Scan for the cell matching the given text and deliver its (X, Y) coordinate at center. 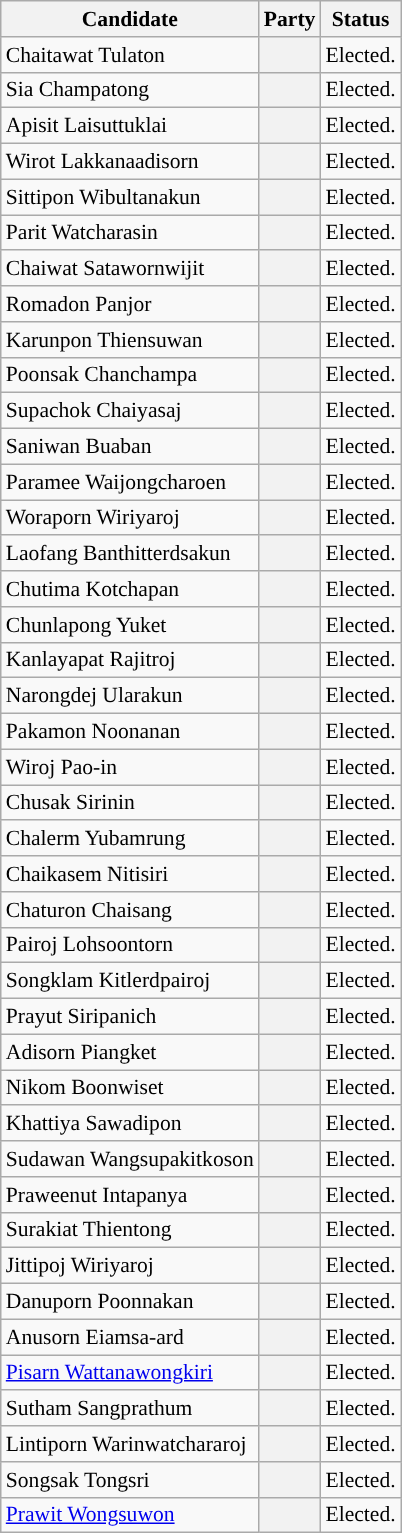
Praweenut Intapanya (130, 1195)
Wiroj Pao-in (130, 767)
Chaturon Chaisang (130, 910)
Apisit Laisuttuklai (130, 126)
Adisorn Piangket (130, 1052)
Khattiya Sawadipon (130, 1124)
Lintiporn Warinwatchararoj (130, 1444)
Sittipon Wibultanakun (130, 197)
Surakiat Thientong (130, 1230)
Paramee Waijongcharoen (130, 482)
Parit Watcharasin (130, 233)
Kanlayapat Rajitroj (130, 660)
Nikom Boonwiset (130, 1088)
Supachok Chaiyasaj (130, 411)
Chaikasem Nitisiri (130, 874)
Chunlapong Yuket (130, 625)
Chutima Kotchapan (130, 589)
Poonsak Chanchampa (130, 375)
Songklam Kitlerdpairoj (130, 981)
Anusorn Eiamsa-ard (130, 1337)
Saniwan Buaban (130, 447)
Songsak Tongsri (130, 1480)
Wirot Lakkanaadisorn (130, 162)
Status (360, 19)
Romadon Panjor (130, 304)
Narongdej Ularakun (130, 696)
Prayut Siripanich (130, 1017)
Sudawan Wangsupakitkoson (130, 1159)
Woraporn Wiriyaroj (130, 518)
Laofang Banthitterdsakun (130, 554)
Prawit Wongsuwon (130, 1515)
Candidate (130, 19)
Chaitawat Tulaton (130, 55)
Pakamon Noonanan (130, 732)
Chaiwat Satawornwijit (130, 269)
Jittipoj Wiriyaroj (130, 1266)
Chalerm Yubamrung (130, 839)
Karunpon Thiensuwan (130, 340)
Sia Champatong (130, 90)
Danuporn Poonnakan (130, 1302)
Pairoj Lohsoontorn (130, 945)
Sutham Sangprathum (130, 1409)
Chusak Sirinin (130, 803)
Pisarn Wattanawongkiri (130, 1373)
Party (290, 19)
